Pinpoint the cell where the given text exists, returning its (x, y) midpoint coordinate. 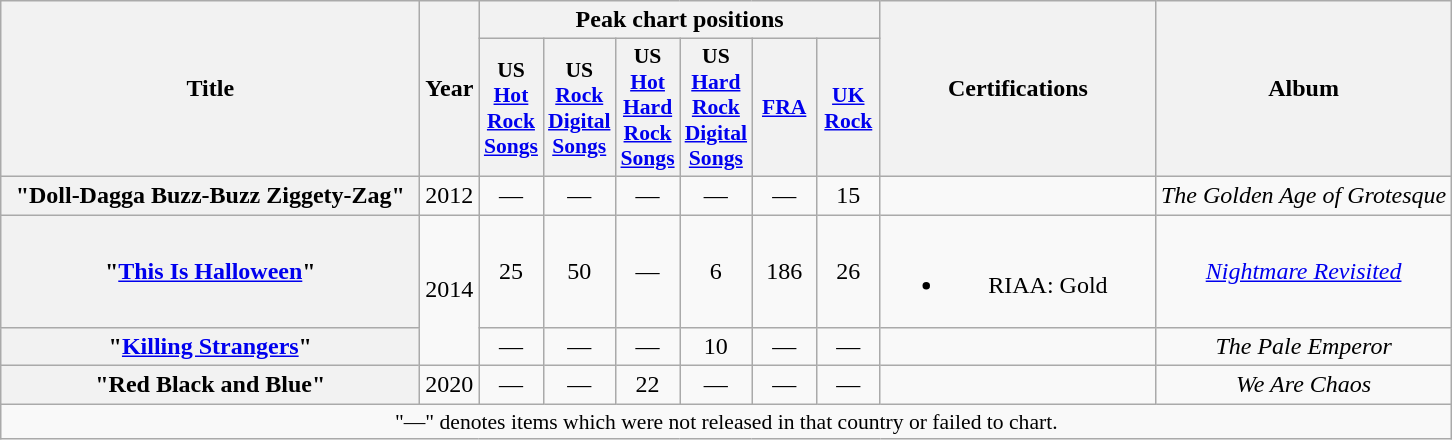
The Golden Age of Grotesque (1303, 195)
UK Rock (848, 108)
Peak chart positions (680, 20)
10 (716, 347)
"Killing Strangers" (210, 347)
We Are Chaos (1303, 385)
15 (848, 195)
US Rock Digital Songs (579, 108)
RIAA: Gold (1018, 270)
US Hot Rock Songs (511, 108)
Title (210, 89)
US Hot Hard Rock Songs (647, 108)
25 (511, 270)
Year (450, 89)
186 (784, 270)
"Doll-Dagga Buzz-Buzz Ziggety-Zag" (210, 195)
"—" denotes items which were not released in that country or failed to chart. (726, 422)
Nightmare Revisited (1303, 270)
6 (716, 270)
50 (579, 270)
2014 (450, 290)
2020 (450, 385)
"Red Black and Blue" (210, 385)
22 (647, 385)
FRA (784, 108)
2012 (450, 195)
Certifications (1018, 89)
Album (1303, 89)
26 (848, 270)
"This Is Halloween" (210, 270)
The Pale Emperor (1303, 347)
US Hard Rock Digital Songs (716, 108)
